Identify which cell holds the provided text, then report its (x, y) central coordinate. 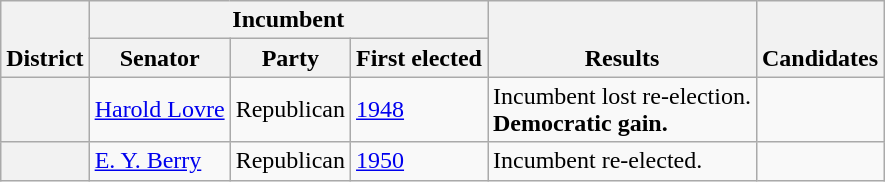
Incumbent re-elected. (622, 161)
E. Y. Berry (160, 161)
Harold Lovre (160, 110)
First elected (420, 58)
Incumbent lost re-election.Democratic gain. (622, 110)
District (45, 39)
Results (622, 39)
Party (290, 58)
1948 (420, 110)
1950 (420, 161)
Senator (160, 58)
Incumbent (288, 20)
Candidates (820, 39)
